Locate the cell with the specified text and output its [x, y] center coordinate. 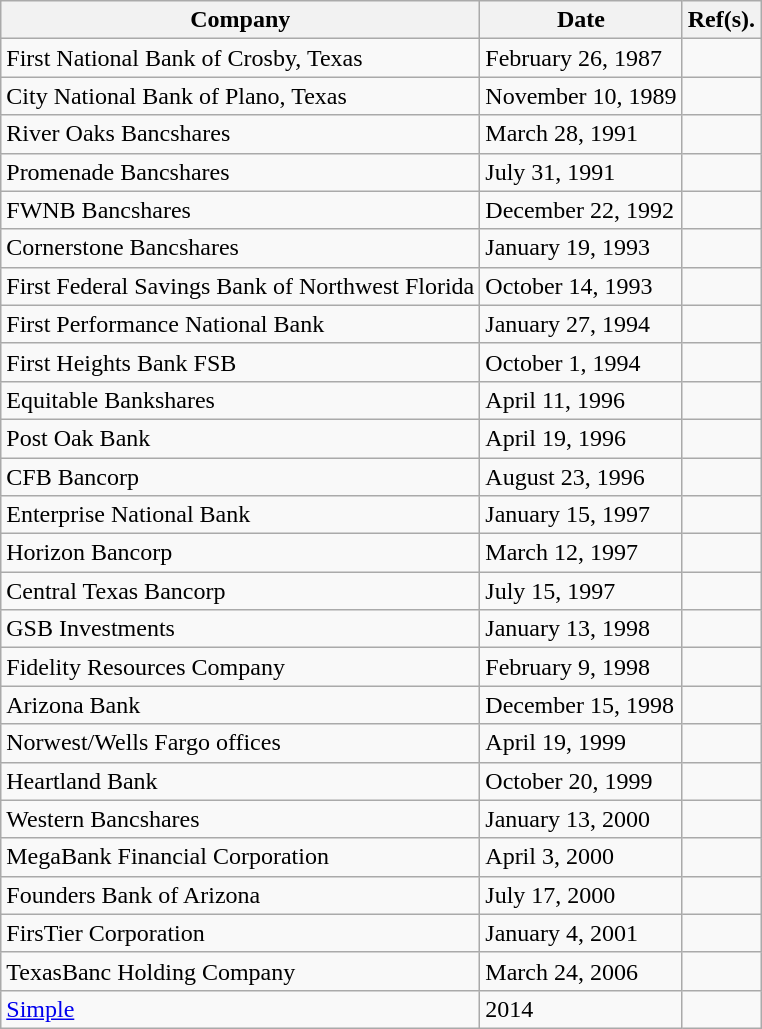
Post Oak Bank [240, 438]
April 3, 2000 [581, 857]
Equitable Bankshares [240, 400]
Cornerstone Bancshares [240, 248]
First National Bank of Crosby, Texas [240, 58]
Western Bancshares [240, 819]
TexasBanc Holding Company [240, 971]
2014 [581, 1009]
March 28, 1991 [581, 134]
GSB Investments [240, 629]
February 26, 1987 [581, 58]
Ref(s). [721, 20]
October 1, 1994 [581, 362]
Norwest/Wells Fargo offices [240, 743]
CFB Bancorp [240, 477]
FWNB Bancshares [240, 210]
April 19, 1999 [581, 743]
January 15, 1997 [581, 515]
Date [581, 20]
January 19, 1993 [581, 248]
First Performance National Bank [240, 324]
Promenade Bancshares [240, 172]
January 4, 2001 [581, 933]
First Heights Bank FSB [240, 362]
River Oaks Bancshares [240, 134]
January 13, 2000 [581, 819]
December 22, 1992 [581, 210]
Founders Bank of Arizona [240, 895]
March 24, 2006 [581, 971]
Enterprise National Bank [240, 515]
First Federal Savings Bank of Northwest Florida [240, 286]
MegaBank Financial Corporation [240, 857]
August 23, 1996 [581, 477]
Horizon Bancorp [240, 553]
February 9, 1998 [581, 667]
November 10, 1989 [581, 96]
January 13, 1998 [581, 629]
October 14, 1993 [581, 286]
Simple [240, 1009]
July 31, 1991 [581, 172]
July 15, 1997 [581, 591]
Central Texas Bancorp [240, 591]
December 15, 1998 [581, 705]
January 27, 1994 [581, 324]
Company [240, 20]
October 20, 1999 [581, 781]
Fidelity Resources Company [240, 667]
April 19, 1996 [581, 438]
July 17, 2000 [581, 895]
March 12, 1997 [581, 553]
City National Bank of Plano, Texas [240, 96]
FirsTier Corporation [240, 933]
Arizona Bank [240, 705]
April 11, 1996 [581, 400]
Heartland Bank [240, 781]
